Provide the (x, y) coordinate of the cell's center where the given text is located.  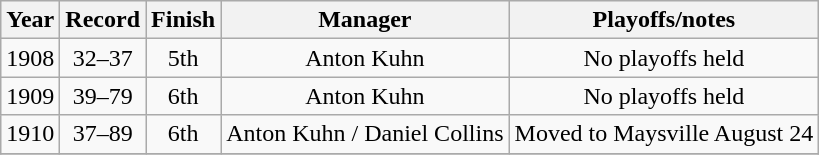
1910 (30, 134)
5th (184, 58)
37–89 (103, 134)
39–79 (103, 96)
Anton Kuhn / Daniel Collins (365, 134)
Playoffs/notes (664, 20)
Year (30, 20)
Finish (184, 20)
Manager (365, 20)
1908 (30, 58)
32–37 (103, 58)
1909 (30, 96)
Moved to Maysville August 24 (664, 134)
Record (103, 20)
